Identify which cell holds the provided text, then report its (X, Y) central coordinate. 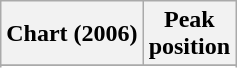
Chart (2006) (72, 34)
Peakposition (189, 34)
